For the text-containing cell, return its midpoint in (x, y) coordinate format. 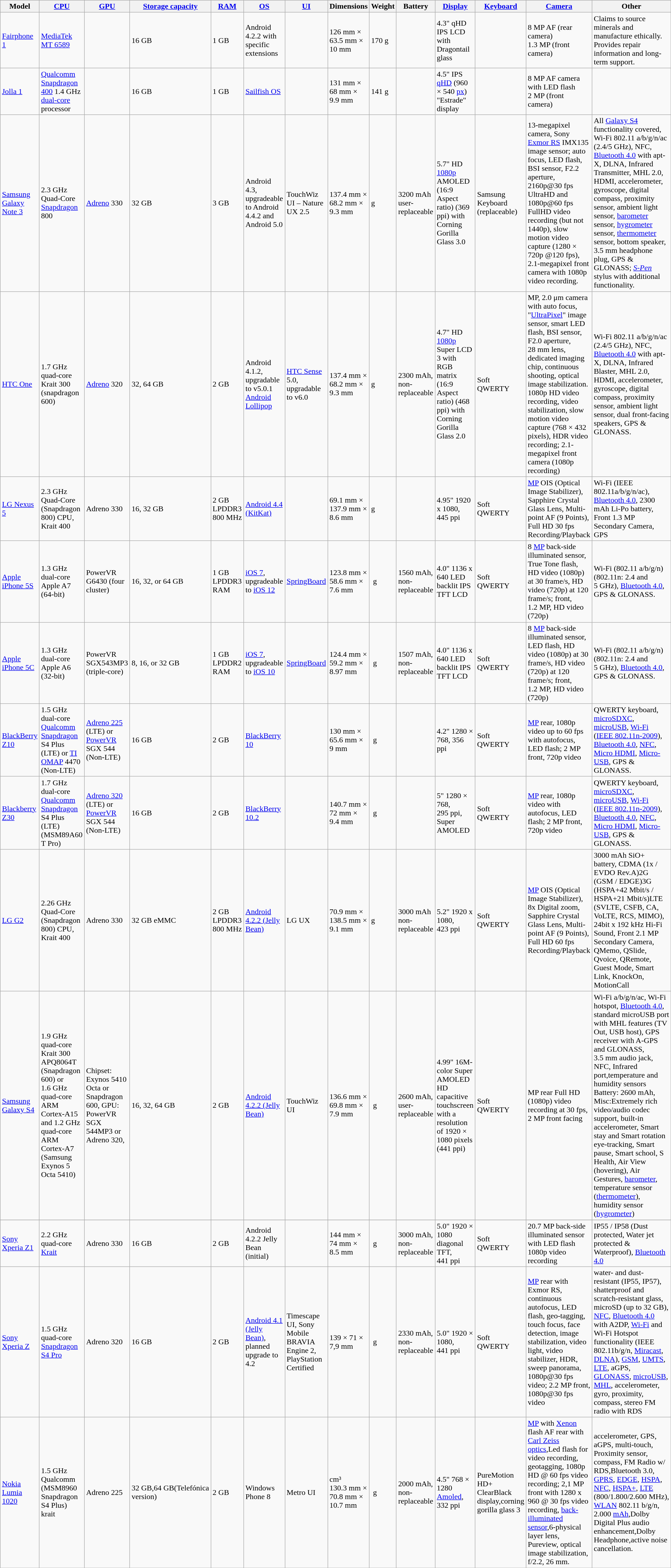
HTC Sense 5.0, upgradable to v6.0 (306, 384)
Camera (559, 6)
cm³ 130.3 mm × 70.8 mm × 10.7 mm (349, 1493)
5.7" HD 1080p AMOLED (16:9 Aspect ratio) (369 ppi) with Corning Gorilla Glass 3.0 (455, 203)
UI (306, 6)
4.3" qHD IPS LCD with Dragontail glass (455, 40)
RAM (227, 6)
3000 mAh non-replaceable (416, 920)
PureMotion HD+ ClearBlack display,corning gorilla glass 3 (501, 1493)
LG Nexus 5 (20, 509)
141 g (383, 91)
5.0" 1920 × 1080, 441 ppi (455, 1342)
8 MP back-side illuminated sensor, LED flash, HD video (1080p) at 30 frame/s, HD video (720p) at 120 frame/s; front, 1.2 MP, HD video (720p) (559, 663)
MP OIS (Optical Image Stabilizer), 8x Digital zoom, Sapphire Crystal Glass Lens, Multi-point AF (9 Points), Full HD 60 fps Recording/Playback (559, 920)
Fairphone 1 (20, 40)
Android 4.2.2 Jelly Bean (initial) (264, 1243)
Sony Xperia Z (20, 1342)
2300 mAh, non-replaceable (416, 384)
1.3 GHz dual-core Apple A7 (64-bit) (62, 581)
2.2 GHz quad-core Krait (62, 1243)
TouchWiz UI (306, 1105)
2.3 GHz Quad-Core (Snapdragon 800) CPU, Krait 400 (62, 509)
4.95" 1920 x 1080, 445 ppi (455, 509)
Dimensions (349, 6)
1 GB LPDDR2 RAM (227, 663)
1.3 GHz dual-core Apple A6 (32-bit) (62, 663)
MP OIS (Optical Image Stabilizer), Sapphire Crystal Glass Lens, Multi-point AF (9 Points), Full HD 30 fps Recording/Playback (559, 509)
1507 mAh, non-replaceable (416, 663)
32 GB eMMC (171, 920)
Claims to source minerals and manufacture ethically. Provides repair information and long-term support. (632, 40)
BlackBerry 10.2 (264, 813)
GPU (107, 6)
5" 1280 × 768, 295 ppi, Super AMOLED (455, 813)
1.5 GHz Qualcomm (MSM8960 Snapdragon S4 Plus) krait (62, 1493)
1.7 GHz quad-core Krait 300 (snapdragon 600) (62, 384)
Battery (416, 6)
PowerVR SGX543MP3 (triple-core) (107, 663)
Windows Phone 8 (264, 1493)
LG G2 (20, 920)
1.7 GHz dual-core Qualcomm Snapdragon S4 Plus (LTE) (MSM89A60 T Pro) (62, 813)
Model (20, 6)
Blackberry Z30 (20, 813)
123.8 mm × 58.6 mm × 7.6 mm (349, 581)
8 MP AF camera with LED flash2 MP (front camera) (559, 91)
16, 32 GB (171, 509)
2600 mAh, user-replaceable (416, 1105)
CPU (62, 6)
136.6 mm × 69.8 mm × 7.9 mm (349, 1105)
TouchWiz UI – Nature UX 2.5 (306, 203)
2.3 GHz Quad-Core Snapdragon 800 (62, 203)
Adreno 225 (LTE) or PowerVR SGX 544 (Non-LTE) (107, 740)
MediaTek MT 6589 (62, 40)
2.26 GHz Quad-Core (Snapdragon 800) CPU, Krait 400 (62, 920)
139 × 71 × 7,9 mm (349, 1342)
1.5 GHz quad-core Snapdragon S4 Pro (62, 1342)
Weight (383, 6)
4.2" 1280 × 768, 356 ppi (455, 740)
4.5" IPS qHD (960 × 540 px) "Estrade" display (455, 91)
124.4 mm × 59.2 mm × 8.97 mm (349, 663)
5.0" 1920 × 1080 diagonal TFT, 441 ppi (455, 1243)
Sony Xperia Z1 (20, 1243)
iOS 7, upgradeable to iOS 10 (264, 663)
32, 64 GB (171, 384)
1560 mAh, non-replaceable (416, 581)
126 mm × 63.5 mm × 10 mm (349, 40)
2330 mAh, non-replaceable (416, 1342)
Keyboard (501, 6)
16, 32, or 64 GB (171, 581)
140.7 mm × 72 mm × 9.4 mm (349, 813)
Wi-Fi (IEEE 802.11a/b/g/n/ac), Bluetooth 4.0, 2300 mAh Li-Po battery, Front 1.3 MP Secondary Camera, GPS (632, 509)
iOS 7, upgradeable to iOS 12 (264, 581)
Samsung Galaxy Note 3 (20, 203)
Display (455, 6)
144 mm × 74 mm × 8.5 mm (349, 1243)
130 mm × 65.6 mm × 9 mm (349, 740)
Android 4.3, upgradeable to Android 4.4.2 and Android 5.0 (264, 203)
Adreno 225 (107, 1493)
32 GB,64 GB(Telefónica version) (171, 1493)
5.2" 1920 x 1080, 423 ppi (455, 920)
4.99" 16M-color Super AMOLED HD capacitive touchscreen with a resolution of 1920 × 1080 pixels (441 ppi) (455, 1105)
Android 4.1 (Jelly Bean), planned upgrade to 4.2 (264, 1342)
Apple iPhone 5S (20, 581)
3200 mAh user-replaceable (416, 203)
4.7" HD 1080p Super LCD 3 with RGB matrix (16:9 Aspect ratio) (468 ppi) with Corning Gorilla Glass 2.0 (455, 384)
8, 16, or 32 GB (171, 663)
Qualcomm Snapdragon 400 1.4 GHz dual-core processor (62, 91)
Metro UI (306, 1493)
Nokia Lumia 1020 (20, 1493)
PowerVR G6430 (four cluster) (107, 581)
HTC One (20, 384)
70.9 mm × 138.5 mm × 9.1 mm (349, 920)
69.1 mm × 137.9 mm × 8.6 mm (349, 509)
Android 4.1.2, upgradable to v5.0.1 Android Lollipop (264, 384)
4.5" 768 × 1280 Amoled, 332 ppi (455, 1493)
IP55 / IP58 (Dust protected, Water jet protected & Waterproof), Bluetooth 4.0 (632, 1243)
Sailfish OS (264, 91)
Samsung Keyboard (replaceable) (501, 203)
Storage capacity (171, 6)
MP rear Full HD (1080p) video recording at 30 fps, 2 MP front facing (559, 1105)
Samsung Galaxy S4 (20, 1105)
BlackBerry Z10 (20, 740)
8 MP back-side illuminated sensor, True Tone flash, HD video (1080p) at 30 frame/s, HD video (720p) at 120 frame/s; front, 1.2 MP, HD video (720p) (559, 581)
Jolla 1 (20, 91)
BlackBerry 10 (264, 740)
8 MP AF (rear camera)1.3 MP (front camera) (559, 40)
Apple iPhone 5C (20, 663)
Android 4.2.2 with specific extensions (264, 40)
LG UX (306, 920)
Android 4.4 (KitKat) (264, 509)
16, 32, 64 GB (171, 1105)
1.5 GHz dual-core Qualcomm Snapdragon S4 Plus (LTE) or TI OMAP 4470 (Non-LTE) (62, 740)
3 GB (227, 203)
20.7 MP back-side illuminated sensor with LED flash 1080p video recording (559, 1243)
MP rear, 1080p video with autofocus, LED flash; 2 MP front, 720p video (559, 813)
Other (632, 6)
32 GB (171, 203)
1 GB LPDDR3 RAM (227, 581)
MP rear, 1080p video up to 60 fps with autofocus, LED flash; 2 MP front, 720p video (559, 740)
3000 mAh, non-replaceable (416, 1243)
2000 mAh, non-replaceable (416, 1493)
170 g (383, 40)
Chipset: Exynos 5410 Octa or Snapdragon 600, GPU: PowerVR SGX 544MP3 or Adreno 320, (107, 1105)
OS (264, 6)
Timescape UI, Sony Mobile BRAVIA Engine 2, PlayStation Certified (306, 1342)
Adreno 320 (LTE) or PowerVR SGX 544 (Non-LTE) (107, 813)
131 mm × 68 mm × 9.9 mm (349, 91)
